Return (x, y) of the center of cell containing provided text 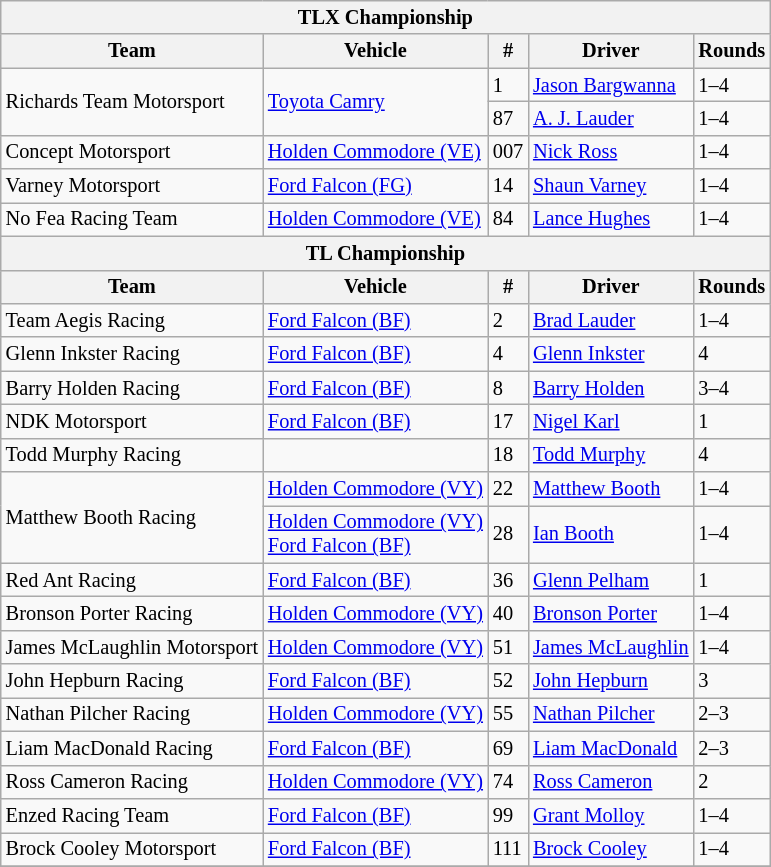
36 (508, 580)
Matthew Booth Racing (132, 518)
Ian Booth (610, 534)
Ross Cameron Racing (132, 782)
Concept Motorsport (132, 152)
Liam MacDonald Racing (132, 748)
James McLaughlin Motorsport (132, 647)
69 (508, 748)
3 (732, 681)
Liam MacDonald (610, 748)
Richards Team Motorsport (132, 102)
74 (508, 782)
3–4 (732, 388)
84 (508, 219)
40 (508, 613)
Todd Murphy Racing (132, 455)
Barry Holden (610, 388)
Shaun Varney (610, 186)
Varney Motorsport (132, 186)
22 (508, 489)
Nathan Pilcher Racing (132, 714)
Matthew Booth (610, 489)
55 (508, 714)
Bronson Porter (610, 613)
Brock Cooley (610, 849)
TLX Championship (386, 17)
Nigel Karl (610, 421)
28 (508, 534)
Glenn Inkster Racing (132, 354)
Team Aegis Racing (132, 320)
Glenn Pelham (610, 580)
A. J. Lauder (610, 118)
87 (508, 118)
Ross Cameron (610, 782)
TL Championship (386, 253)
007 (508, 152)
Barry Holden Racing (132, 388)
Brad Lauder (610, 320)
Todd Murphy (610, 455)
Grant Molloy (610, 815)
Bronson Porter Racing (132, 613)
James McLaughlin (610, 647)
Nick Ross (610, 152)
Brock Cooley Motorsport (132, 849)
Lance Hughes (610, 219)
99 (508, 815)
No Fea Racing Team (132, 219)
111 (508, 849)
Jason Bargwanna (610, 85)
8 (508, 388)
14 (508, 186)
Enzed Racing Team (132, 815)
Nathan Pilcher (610, 714)
Glenn Inkster (610, 354)
John Hepburn Racing (132, 681)
John Hepburn (610, 681)
17 (508, 421)
Toyota Camry (376, 102)
52 (508, 681)
18 (508, 455)
51 (508, 647)
Holden Commodore (VY)Ford Falcon (BF) (376, 534)
Red Ant Racing (132, 580)
Ford Falcon (FG) (376, 186)
NDK Motorsport (132, 421)
